Identify which cell holds the provided text, then report its [X, Y] central coordinate. 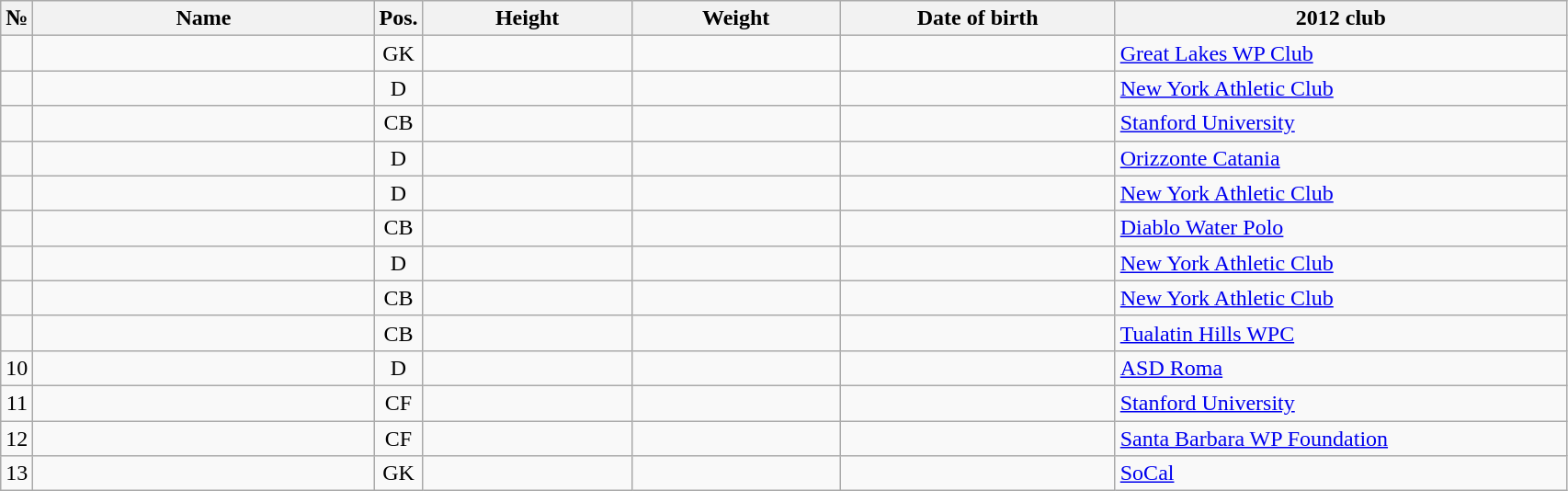
2012 club [1340, 18]
Date of birth [978, 18]
Diablo Water Polo [1340, 228]
Pos. [399, 18]
SoCal [1340, 474]
11 [17, 403]
10 [17, 368]
Weight [735, 18]
12 [17, 439]
Tualatin Hills WPC [1340, 333]
Santa Barbara WP Foundation [1340, 439]
Orizzonte Catania [1340, 158]
ASD Roma [1340, 368]
Great Lakes WP Club [1340, 53]
№ [17, 18]
Height [528, 18]
Name [204, 18]
13 [17, 474]
